Detect which cell encompasses the target text, then output its [x, y] center coordinate. 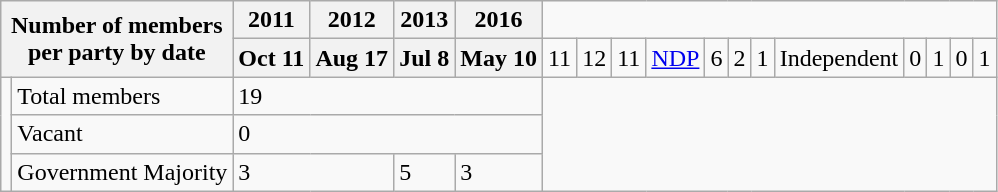
12 [594, 58]
Independent [839, 58]
Number of membersper party by date [117, 39]
2016 [499, 20]
2013 [424, 20]
2011 [272, 20]
19 [388, 96]
NDP [676, 58]
2012 [352, 20]
Jul 8 [424, 58]
5 [424, 172]
2 [740, 58]
Oct 11 [272, 58]
Vacant [122, 134]
Aug 17 [352, 58]
Total members [122, 96]
Government Majority [122, 172]
May 10 [499, 58]
6 [716, 58]
